From the cell containing the given text, extract its center point as (X, Y) coordinate. 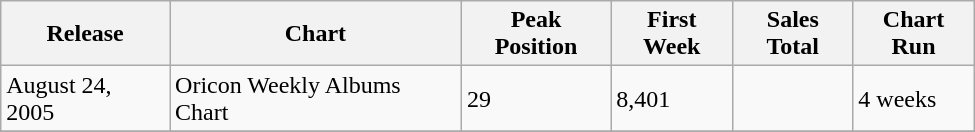
Sales Total (793, 34)
29 (536, 98)
Peak Position (536, 34)
August 24, 2005 (86, 98)
First Week (672, 34)
Chart Run (914, 34)
8,401 (672, 98)
Release (86, 34)
Chart (316, 34)
4 weeks (914, 98)
Oricon Weekly Albums Chart (316, 98)
